Provide the [x, y] coordinate of the cell's center where the given text is located.  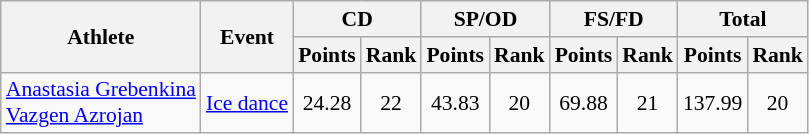
FS/FD [614, 19]
137.99 [712, 102]
Event [247, 36]
22 [392, 102]
CD [357, 19]
Ice dance [247, 102]
SP/OD [485, 19]
24.28 [327, 102]
Total [743, 19]
43.83 [455, 102]
69.88 [584, 102]
Anastasia GrebenkinaVazgen Azrojan [101, 102]
21 [648, 102]
Athlete [101, 36]
